Return the [X, Y] coordinate for the center point of the cell that contains the specified text.  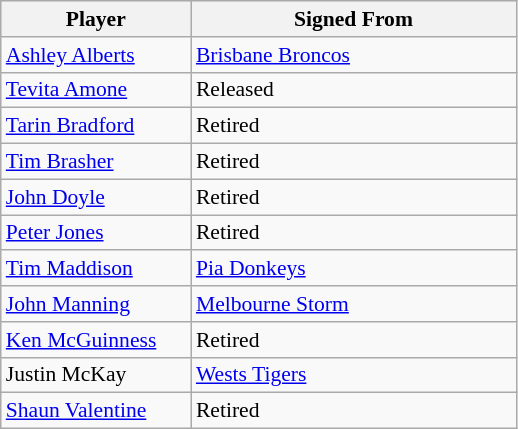
Ashley Alberts [96, 55]
Player [96, 19]
Wests Tigers [354, 375]
Tim Brasher [96, 162]
John Manning [96, 304]
Ken McGuinness [96, 340]
Tarin Bradford [96, 126]
Tevita Amone [96, 90]
Justin McKay [96, 375]
Melbourne Storm [354, 304]
Released [354, 90]
John Doyle [96, 197]
Signed From [354, 19]
Shaun Valentine [96, 411]
Peter Jones [96, 233]
Tim Maddison [96, 269]
Brisbane Broncos [354, 55]
Pia Donkeys [354, 269]
